Find where the given text appears and provide that cell's center as [x, y] coordinate. 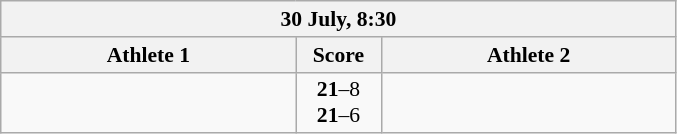
21–821–6 [338, 102]
Score [338, 55]
Athlete 2 [528, 55]
Athlete 1 [148, 55]
30 July, 8:30 [338, 19]
